For the text-containing cell, return its midpoint in (X, Y) coordinate format. 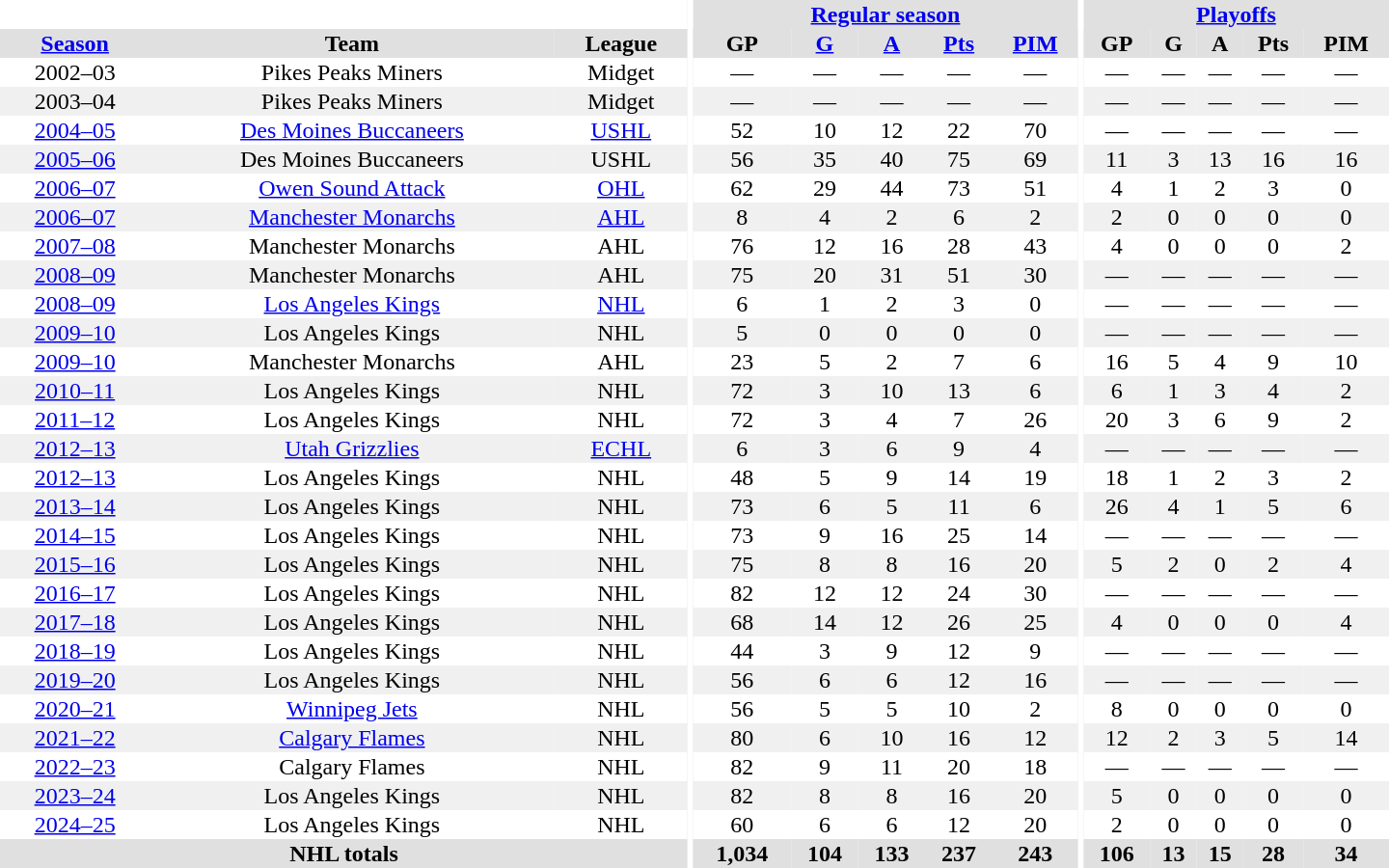
2024–25 (75, 825)
31 (892, 275)
Team (351, 43)
2023–24 (75, 796)
104 (825, 854)
106 (1117, 854)
237 (959, 854)
2013–14 (75, 506)
43 (1036, 246)
ECHL (621, 448)
2016–17 (75, 593)
23 (742, 362)
52 (742, 130)
24 (959, 593)
35 (825, 159)
76 (742, 246)
2010–11 (75, 391)
1,034 (742, 854)
15 (1220, 854)
2017–18 (75, 622)
2004–05 (75, 130)
22 (959, 130)
68 (742, 622)
2011–12 (75, 420)
29 (825, 188)
2007–08 (75, 246)
Playoffs (1237, 14)
2022–23 (75, 767)
OHL (621, 188)
48 (742, 477)
League (621, 43)
34 (1347, 854)
2018–19 (75, 651)
2019–20 (75, 680)
80 (742, 738)
70 (1036, 130)
2015–16 (75, 564)
19 (1036, 477)
NHL totals (343, 854)
Utah Grizzlies (351, 448)
2014–15 (75, 535)
62 (742, 188)
2003–04 (75, 101)
40 (892, 159)
Winnipeg Jets (351, 709)
60 (742, 825)
2005–06 (75, 159)
133 (892, 854)
2020–21 (75, 709)
Owen Sound Attack (351, 188)
Regular season (885, 14)
Season (75, 43)
2002–03 (75, 72)
2021–22 (75, 738)
69 (1036, 159)
243 (1036, 854)
